Return [x, y] of the center of cell containing provided text 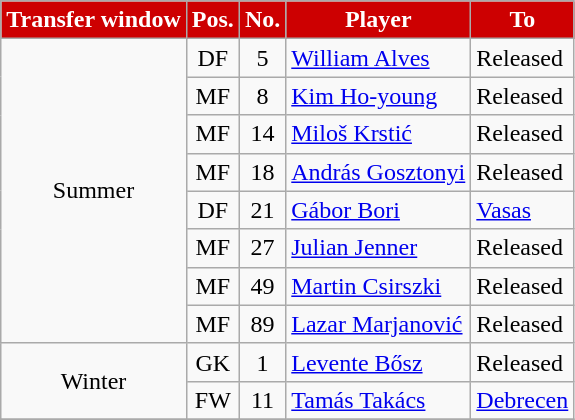
Pos. [212, 20]
To [522, 20]
No. [262, 20]
18 [262, 172]
11 [262, 400]
Summer [94, 191]
Debrecen [522, 400]
GK [212, 362]
Martin Csirszki [378, 286]
FW [212, 400]
27 [262, 248]
1 [262, 362]
49 [262, 286]
Miloš Krstić [378, 134]
Vasas [522, 210]
Lazar Marjanović [378, 324]
Gábor Bori [378, 210]
Transfer window [94, 20]
Player [378, 20]
5 [262, 58]
89 [262, 324]
Levente Bősz [378, 362]
8 [262, 96]
Winter [94, 381]
14 [262, 134]
Julian Jenner [378, 248]
Tamás Takács [378, 400]
William Alves [378, 58]
András Gosztonyi [378, 172]
21 [262, 210]
Kim Ho-young [378, 96]
